From the cell containing the given text, extract its center point as (x, y) coordinate. 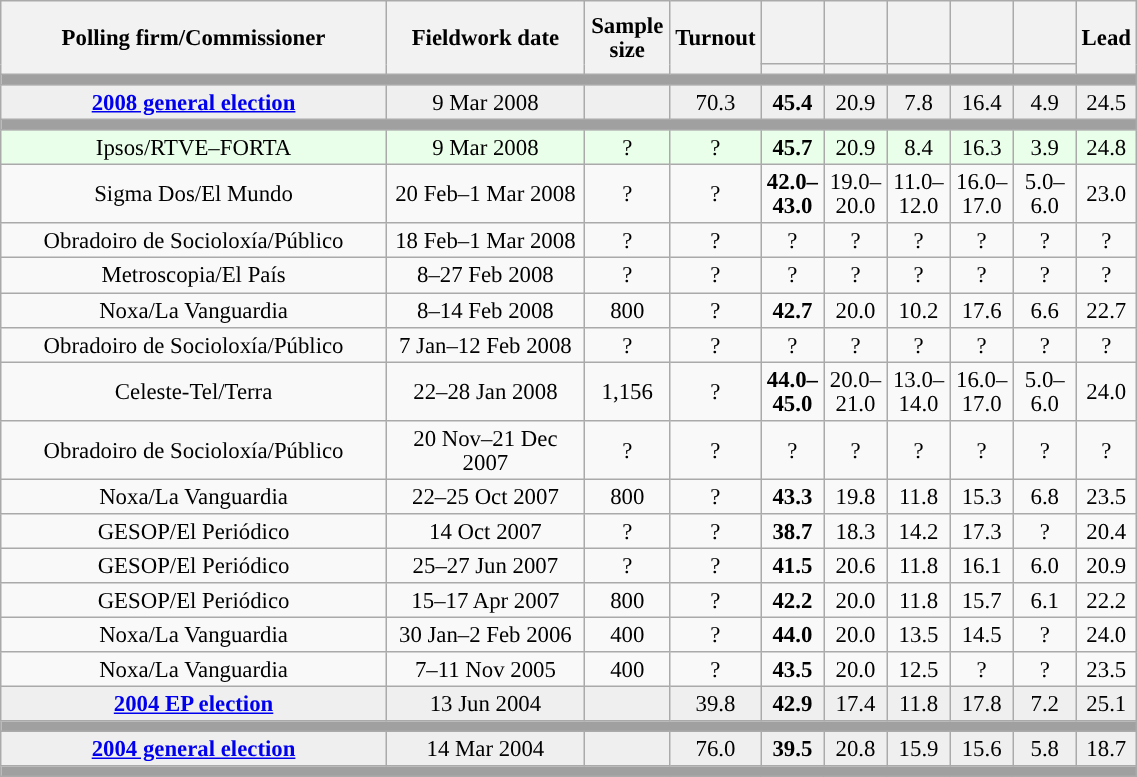
45.4 (792, 102)
16.1 (982, 566)
Sigma Dos/El Mundo (194, 194)
18.7 (1106, 750)
39.8 (716, 704)
30 Jan–2 Feb 2006 (485, 634)
42.9 (792, 704)
18.3 (856, 532)
76.0 (716, 750)
7.8 (918, 102)
25.1 (1106, 704)
Sample size (627, 38)
12.5 (918, 670)
20 Feb–1 Mar 2008 (485, 194)
2008 general election (194, 102)
14.5 (982, 634)
13.0–14.0 (918, 392)
41.5 (792, 566)
Ipsos/RTVE–FORTA (194, 148)
19.0–20.0 (856, 194)
20.4 (1106, 532)
45.7 (792, 148)
4.9 (1044, 102)
17.4 (856, 704)
Lead (1106, 38)
7 Jan–12 Feb 2008 (485, 344)
6.8 (1044, 496)
43.3 (792, 496)
24.5 (1106, 102)
17.8 (982, 704)
44.0–45.0 (792, 392)
42.7 (792, 310)
8–14 Feb 2008 (485, 310)
44.0 (792, 634)
10.2 (918, 310)
25–27 Jun 2007 (485, 566)
16.4 (982, 102)
2004 EP election (194, 704)
14.2 (918, 532)
13 Jun 2004 (485, 704)
22–28 Jan 2008 (485, 392)
3.9 (1044, 148)
15–17 Apr 2007 (485, 600)
38.7 (792, 532)
Turnout (716, 38)
13.5 (918, 634)
17.6 (982, 310)
19.8 (856, 496)
14 Mar 2004 (485, 750)
20 Nov–21 Dec 2007 (485, 450)
20.0–21.0 (856, 392)
42.2 (792, 600)
43.5 (792, 670)
8.4 (918, 148)
7–11 Nov 2005 (485, 670)
18 Feb–1 Mar 2008 (485, 242)
7.2 (1044, 704)
22.7 (1106, 310)
15.3 (982, 496)
20.8 (856, 750)
Fieldwork date (485, 38)
20.6 (856, 566)
39.5 (792, 750)
17.3 (982, 532)
6.6 (1044, 310)
16.3 (982, 148)
14 Oct 2007 (485, 532)
23.0 (1106, 194)
5.8 (1044, 750)
2004 general election (194, 750)
15.9 (918, 750)
15.6 (982, 750)
Metroscopia/El País (194, 276)
1,156 (627, 392)
6.0 (1044, 566)
11.0–12.0 (918, 194)
24.8 (1106, 148)
22.2 (1106, 600)
6.1 (1044, 600)
Celeste-Tel/Terra (194, 392)
22–25 Oct 2007 (485, 496)
70.3 (716, 102)
15.7 (982, 600)
8–27 Feb 2008 (485, 276)
Polling firm/Commissioner (194, 38)
42.0–43.0 (792, 194)
